Find where the given text appears and provide that cell's center as (X, Y) coordinate. 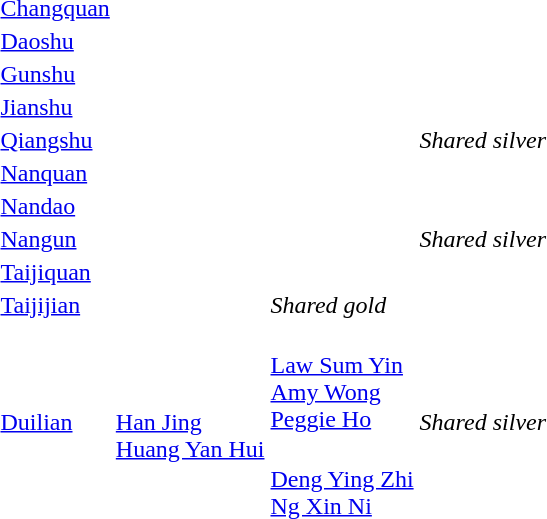
Law Sum YinAmy WongPeggie Ho (342, 378)
Shared gold (342, 305)
